Search for the cell housing the specified text and yield its [x, y] center coordinate. 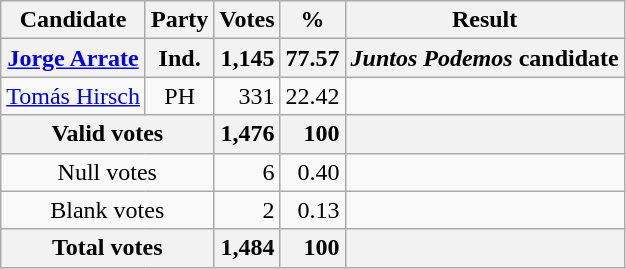
Result [484, 20]
Tomás Hirsch [74, 96]
Valid votes [108, 134]
0.40 [312, 172]
Jorge Arrate [74, 58]
Blank votes [108, 210]
PH [179, 96]
Votes [247, 20]
6 [247, 172]
Party [179, 20]
Candidate [74, 20]
Total votes [108, 248]
% [312, 20]
331 [247, 96]
77.57 [312, 58]
1,484 [247, 248]
1,145 [247, 58]
1,476 [247, 134]
22.42 [312, 96]
Null votes [108, 172]
0.13 [312, 210]
Ind. [179, 58]
Juntos Podemos candidate [484, 58]
2 [247, 210]
